Pinpoint the cell where the given text exists, returning its [x, y] midpoint coordinate. 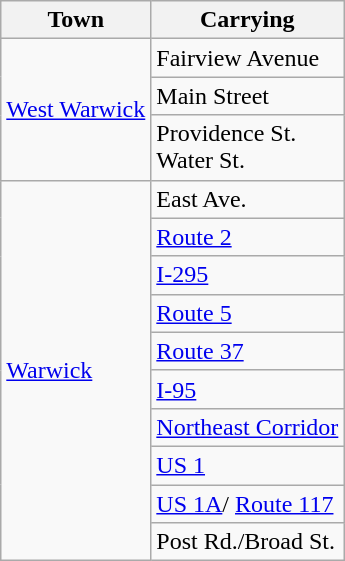
West Warwick [76, 110]
Providence St.Water St. [248, 148]
US 1A/ Route 117 [248, 503]
Route 5 [248, 313]
Carrying [248, 20]
East Ave. [248, 199]
Main Street [248, 96]
Warwick [76, 370]
Northeast Corridor [248, 427]
US 1 [248, 465]
I-295 [248, 275]
I-95 [248, 389]
Town [76, 20]
Route 2 [248, 237]
Route 37 [248, 351]
Post Rd./Broad St. [248, 542]
Fairview Avenue [248, 58]
